Scan for the cell matching the given text and deliver its [x, y] coordinate at center. 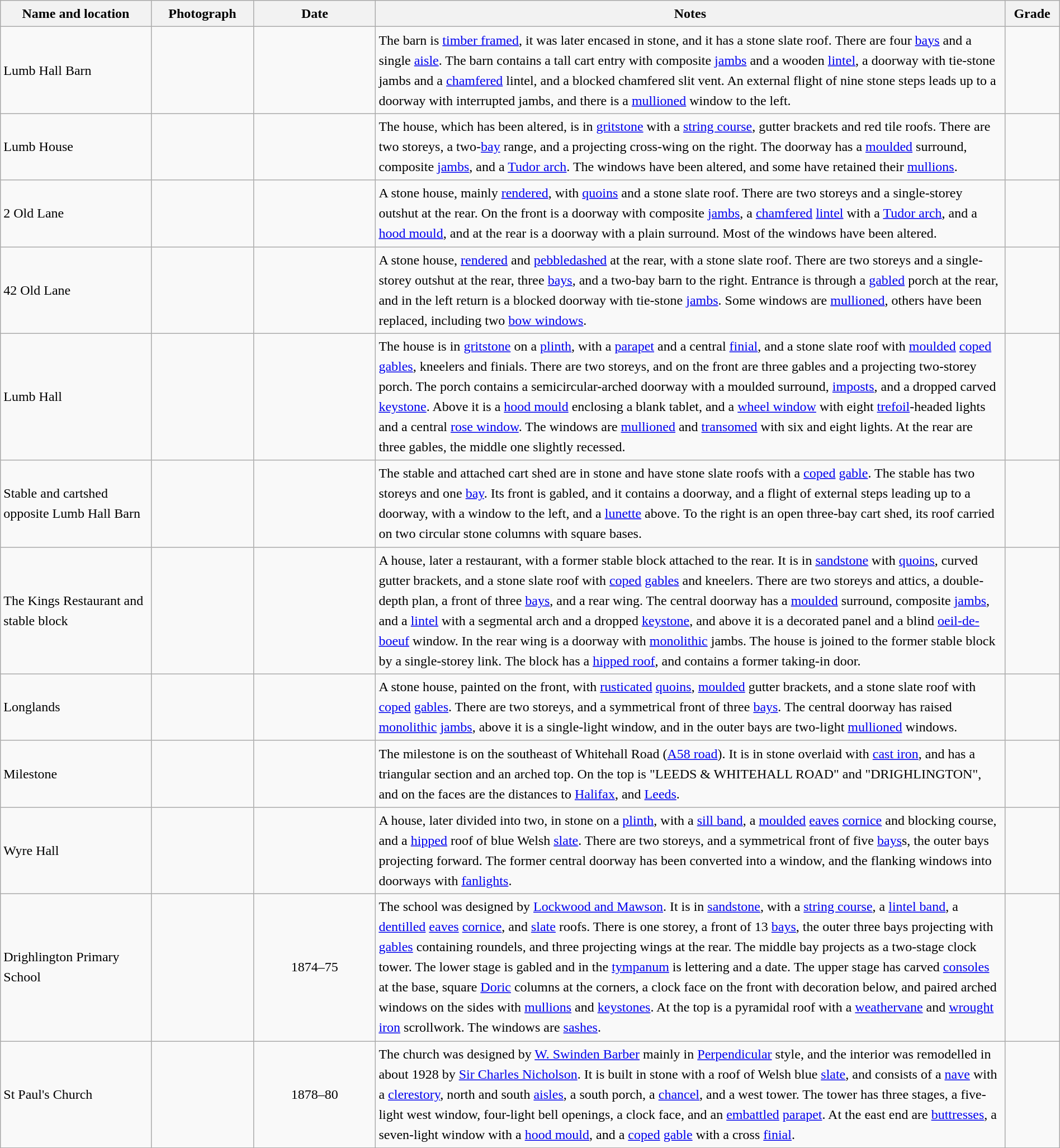
Milestone [76, 774]
Lumb Hall [76, 397]
Grade [1032, 13]
42 Old Lane [76, 290]
Name and location [76, 13]
Wyre Hall [76, 850]
The Kings Restaurant and stable block [76, 611]
Photograph [202, 13]
Lumb House [76, 147]
Date [315, 13]
Drighlington Primary School [76, 967]
Notes [690, 13]
1878–80 [315, 1095]
St Paul's Church [76, 1095]
2 Old Lane [76, 214]
Lumb Hall Barn [76, 70]
Stable and cartshed opposite Lumb Hall Barn [76, 503]
1874–75 [315, 967]
Longlands [76, 707]
